For the text-containing cell, return its midpoint in [x, y] coordinate format. 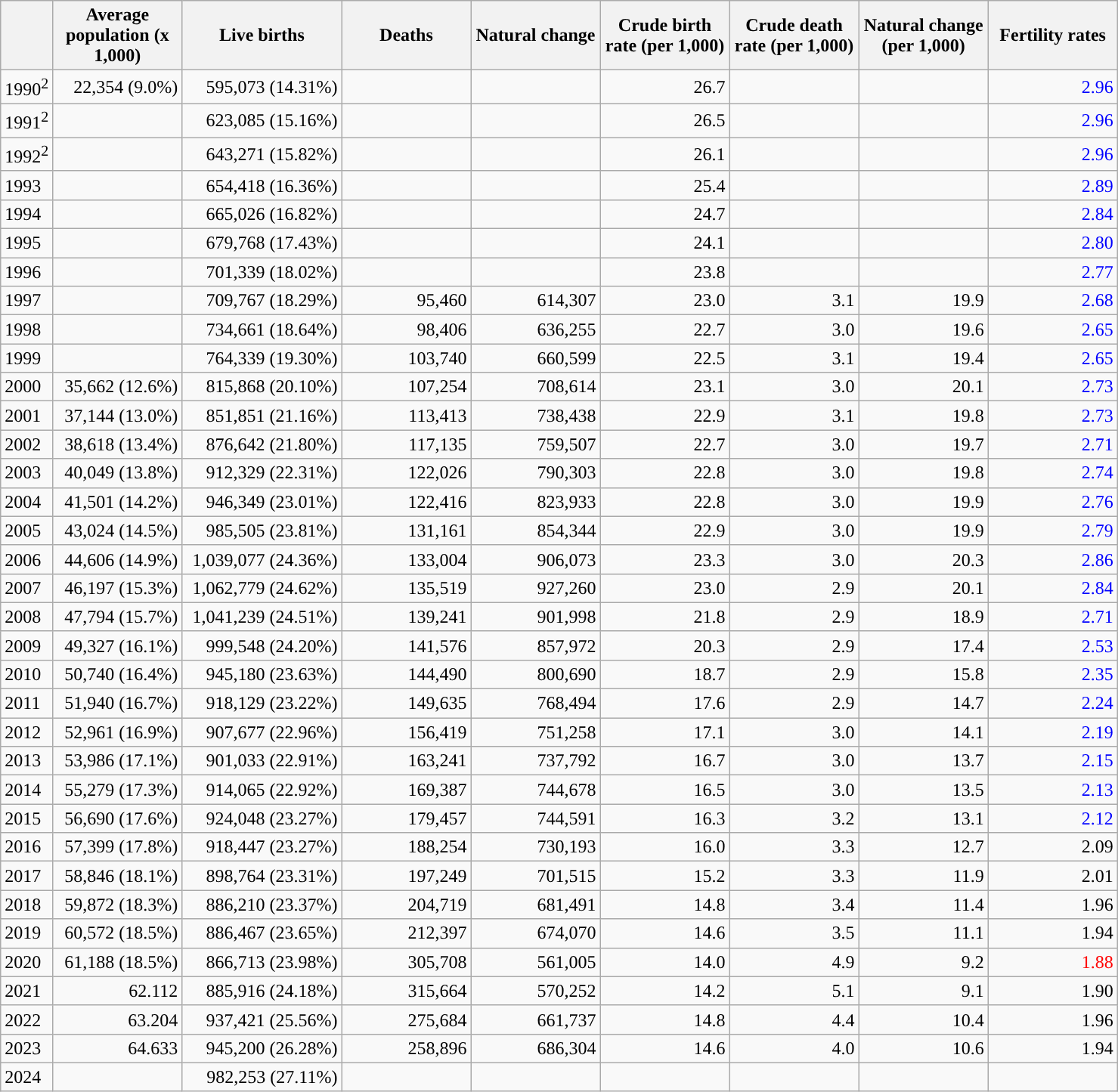
709,767 (18.29%) [262, 301]
156,419 [407, 732]
53,986 (17.1%) [118, 761]
117,135 [407, 444]
37,144 (13.0%) [118, 416]
927,260 [535, 588]
17.6 [665, 704]
2001 [27, 416]
2003 [27, 473]
901,033 (22.91%) [262, 761]
315,664 [407, 991]
1.90 [1052, 991]
918,447 (23.27%) [262, 847]
14.2 [665, 991]
2.13 [1052, 790]
19912 [27, 121]
1,041,239 (24.51%) [262, 617]
11.4 [924, 905]
2006 [27, 559]
1996 [27, 272]
4.0 [794, 1048]
730,193 [535, 847]
679,768 (17.43%) [262, 243]
13.1 [924, 818]
197,249 [407, 876]
122,416 [407, 502]
2017 [27, 876]
122,026 [407, 473]
681,491 [535, 905]
2.19 [1052, 732]
2.12 [1052, 818]
823,933 [535, 502]
643,271 (15.82%) [262, 154]
13.5 [924, 790]
2.74 [1052, 473]
57,399 (17.8%) [118, 847]
595,073 (14.31%) [262, 88]
275,684 [407, 1019]
901,998 [535, 617]
95,460 [407, 301]
103,740 [407, 358]
918,129 (23.22%) [262, 704]
701,515 [535, 876]
2.80 [1052, 243]
38,618 (13.4%) [118, 444]
2005 [27, 531]
212,397 [407, 933]
50,740 (16.4%) [118, 675]
Live births [262, 36]
26.5 [665, 121]
51,940 (16.7%) [118, 704]
2007 [27, 588]
737,792 [535, 761]
9.2 [924, 962]
661,737 [535, 1019]
19.4 [924, 358]
946,349 (23.01%) [262, 502]
570,252 [535, 991]
5.1 [794, 991]
999,548 (24.20%) [262, 645]
15.2 [665, 876]
790,303 [535, 473]
857,972 [535, 645]
654,418 (16.36%) [262, 185]
2012 [27, 732]
885,916 (24.18%) [262, 991]
982,253 (27.11%) [262, 1077]
19.7 [924, 444]
886,467 (23.65%) [262, 933]
10.6 [924, 1048]
61,188 (18.5%) [118, 962]
1997 [27, 301]
35,662 (12.6%) [118, 387]
23.1 [665, 387]
1999 [27, 358]
139,241 [407, 617]
135,519 [407, 588]
2.79 [1052, 531]
2023 [27, 1048]
937,421 (25.56%) [262, 1019]
2020 [27, 962]
19.6 [924, 329]
636,255 [535, 329]
2.77 [1052, 272]
22,354 (9.0%) [118, 88]
98,406 [407, 329]
2021 [27, 991]
2.89 [1052, 185]
40,049 (13.8%) [118, 473]
63.204 [118, 1019]
2014 [27, 790]
12.7 [924, 847]
4.4 [794, 1019]
854,344 [535, 531]
55,279 (17.3%) [118, 790]
623,085 (15.16%) [262, 121]
41,501 (14.2%) [118, 502]
1.88 [1052, 962]
14.7 [924, 704]
23.8 [665, 272]
2.35 [1052, 675]
2002 [27, 444]
2009 [27, 645]
2.15 [1052, 761]
3.2 [794, 818]
2000 [27, 387]
914,065 (22.92%) [262, 790]
24.1 [665, 243]
107,254 [407, 387]
Crude birth rate (per 1,000) [665, 36]
47,794 (15.7%) [118, 617]
19902 [27, 88]
43,024 (14.5%) [118, 531]
1995 [27, 243]
Deaths [407, 36]
985,505 (23.81%) [262, 531]
Average population (x 1,000) [118, 36]
15.8 [924, 675]
204,719 [407, 905]
744,591 [535, 818]
56,690 (17.6%) [118, 818]
2011 [27, 704]
665,026 (16.82%) [262, 215]
2013 [27, 761]
13.7 [924, 761]
17.4 [924, 645]
886,210 (23.37%) [262, 905]
1993 [27, 185]
11.9 [924, 876]
738,438 [535, 416]
18.7 [665, 675]
2.86 [1052, 559]
258,896 [407, 1048]
2015 [27, 818]
2.53 [1052, 645]
768,494 [535, 704]
49,327 (16.1%) [118, 645]
188,254 [407, 847]
58,846 (18.1%) [118, 876]
17.1 [665, 732]
14.1 [924, 732]
945,200 (26.28%) [262, 1048]
Natural change (per 1,000) [924, 36]
561,005 [535, 962]
Fertility rates [1052, 36]
2004 [27, 502]
660,599 [535, 358]
2.24 [1052, 704]
907,677 (22.96%) [262, 732]
744,678 [535, 790]
14.0 [665, 962]
851,851 (21.16%) [262, 416]
16.7 [665, 761]
Natural change [535, 36]
19922 [27, 154]
1,062,779 (24.62%) [262, 588]
2024 [27, 1077]
Crude death rate (per 1,000) [794, 36]
898,764 (23.31%) [262, 876]
26.1 [665, 154]
1,039,077 (24.36%) [262, 559]
708,614 [535, 387]
2.09 [1052, 847]
734,661 (18.64%) [262, 329]
2019 [27, 933]
16.3 [665, 818]
18.9 [924, 617]
169,387 [407, 790]
924,048 (23.27%) [262, 818]
3.4 [794, 905]
701,339 (18.02%) [262, 272]
59,872 (18.3%) [118, 905]
64.633 [118, 1048]
133,004 [407, 559]
2018 [27, 905]
23.3 [665, 559]
751,258 [535, 732]
52,961 (16.9%) [118, 732]
113,413 [407, 416]
3.5 [794, 933]
2010 [27, 675]
614,307 [535, 301]
2.68 [1052, 301]
163,241 [407, 761]
10.4 [924, 1019]
141,576 [407, 645]
9.1 [924, 991]
2016 [27, 847]
686,304 [535, 1048]
25.4 [665, 185]
674,070 [535, 933]
4.9 [794, 962]
24.7 [665, 215]
764,339 (19.30%) [262, 358]
1994 [27, 215]
2008 [27, 617]
179,457 [407, 818]
1998 [27, 329]
46,197 (15.3%) [118, 588]
22.5 [665, 358]
2.01 [1052, 876]
912,329 (22.31%) [262, 473]
26.7 [665, 88]
16.5 [665, 790]
945,180 (23.63%) [262, 675]
866,713 (23.98%) [262, 962]
906,073 [535, 559]
149,635 [407, 704]
44,606 (14.9%) [118, 559]
305,708 [407, 962]
815,868 (20.10%) [262, 387]
800,690 [535, 675]
2.76 [1052, 502]
62.112 [118, 991]
759,507 [535, 444]
21.8 [665, 617]
876,642 (21.80%) [262, 444]
131,161 [407, 531]
16.0 [665, 847]
60,572 (18.5%) [118, 933]
11.1 [924, 933]
2022 [27, 1019]
144,490 [407, 675]
